Locate the cell with the specified text and output its (x, y) center coordinate. 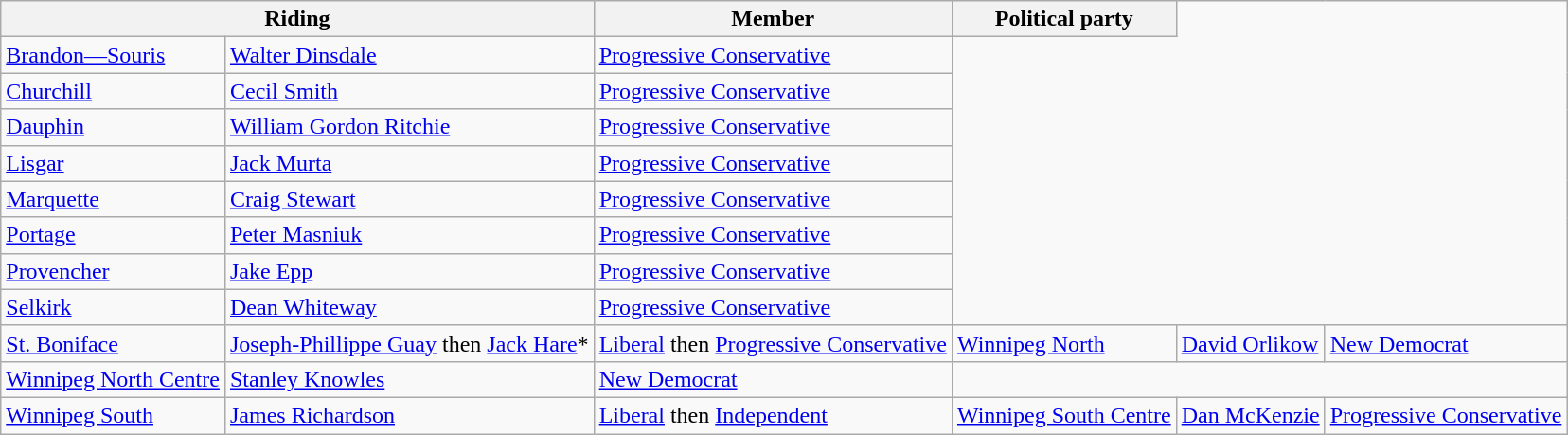
Marquette (114, 199)
Joseph-Phillippe Guay then Jack Hare* (409, 343)
Winnipeg South Centre (1064, 415)
St. Boniface (114, 343)
Churchill (114, 91)
Winnipeg North Centre (114, 379)
Lisgar (114, 163)
Selkirk (114, 307)
Peter Masniuk (409, 235)
Winnipeg North (1064, 343)
Dan McKenzie (1250, 415)
Member (773, 19)
James Richardson (409, 415)
Dean Whiteway (409, 307)
Portage (114, 235)
David Orlikow (1250, 343)
Provencher (114, 271)
Jack Murta (409, 163)
Dauphin (114, 127)
Brandon—Souris (114, 55)
Liberal then Progressive Conservative (773, 343)
Cecil Smith (409, 91)
William Gordon Ritchie (409, 127)
Riding (297, 19)
Walter Dinsdale (409, 55)
Liberal then Independent (773, 415)
Winnipeg South (114, 415)
Stanley Knowles (409, 379)
Jake Epp (409, 271)
Craig Stewart (409, 199)
Political party (1064, 19)
